Detect which cell encompasses the target text, then output its [X, Y] center coordinate. 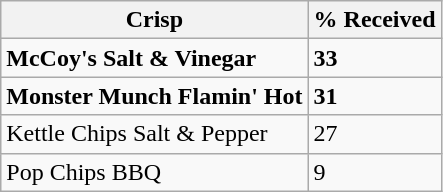
% Received [374, 20]
33 [374, 58]
Pop Chips BBQ [154, 172]
9 [374, 172]
31 [374, 96]
Monster Munch Flamin' Hot [154, 96]
Kettle Chips Salt & Pepper [154, 134]
McCoy's Salt & Vinegar [154, 58]
Crisp [154, 20]
27 [374, 134]
